Determine the [X, Y] coordinate at the center of the cell enclosing the given text.  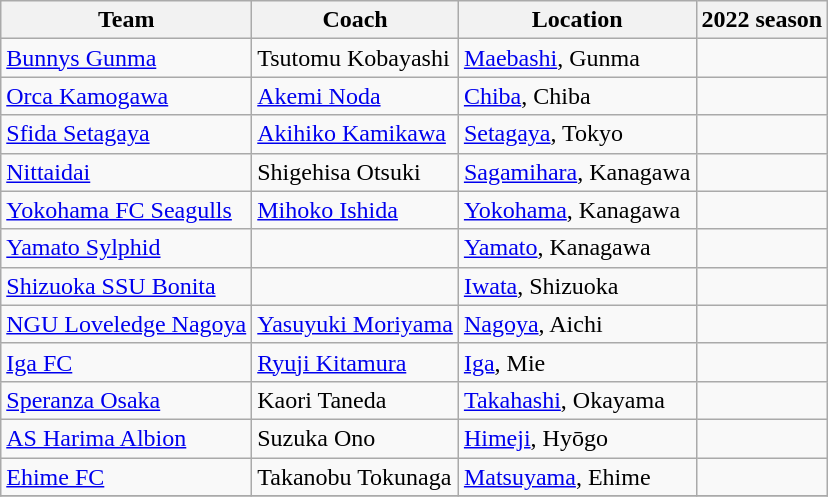
Akihiko Kamikawa [356, 134]
Maebashi, Gunma [577, 58]
Sagamihara, Kanagawa [577, 172]
Bunnys Gunma [126, 58]
Coach [356, 20]
Akemi Noda [356, 96]
Mihoko Ishida [356, 210]
Yasuyuki Moriyama [356, 324]
Himeji, Hyōgo [577, 438]
Kaori Taneda [356, 400]
Nagoya, Aichi [577, 324]
Ryuji Kitamura [356, 362]
Setagaya, Tokyo [577, 134]
Shizuoka SSU Bonita [126, 286]
Suzuka Ono [356, 438]
Shigehisa Otsuki [356, 172]
Yokohama, Kanagawa [577, 210]
Yokohama FC Seagulls [126, 210]
Takanobu Tokunaga [356, 477]
Iga, Mie [577, 362]
Team [126, 20]
Sfida Setagaya [126, 134]
Ehime FC [126, 477]
Yamato, Kanagawa [577, 248]
Tsutomu Kobayashi [356, 58]
Location [577, 20]
Iga FC [126, 362]
Yamato Sylphid [126, 248]
Matsuyama, Ehime [577, 477]
NGU Loveledge Nagoya [126, 324]
Takahashi, Okayama [577, 400]
AS Harima Albion [126, 438]
Speranza Osaka [126, 400]
2022 season [762, 20]
Orca Kamogawa [126, 96]
Nittaidai [126, 172]
Iwata, Shizuoka [577, 286]
Chiba, Chiba [577, 96]
